From the cell containing the given text, extract its center point as (X, Y) coordinate. 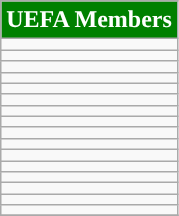
UEFA Members (90, 20)
